Capture the cell that displays the provided text and extract its [X, Y] central coordinate. 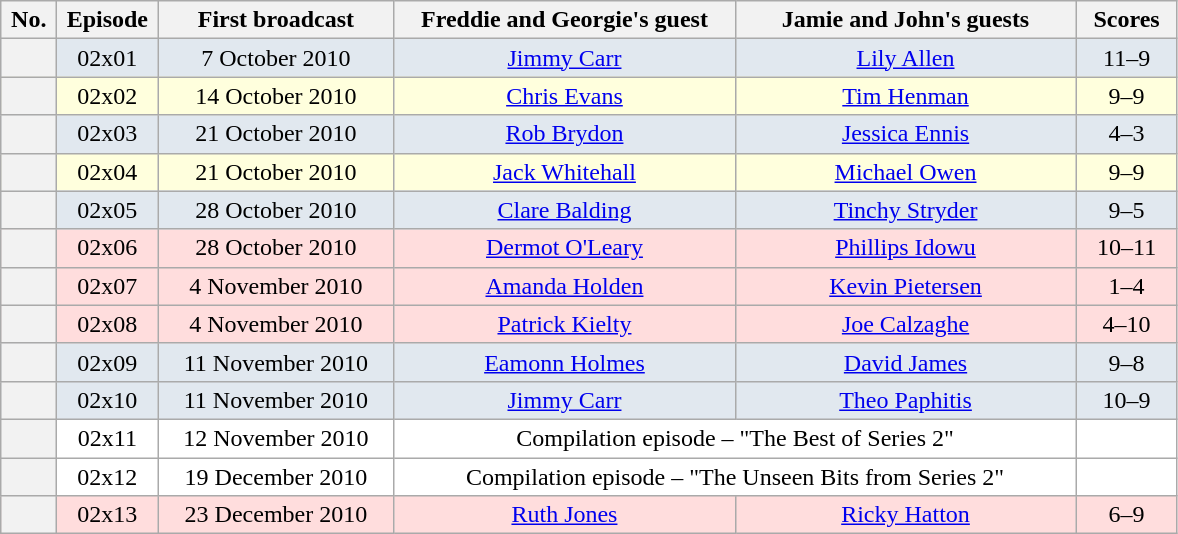
02x08 [108, 324]
Rob Brydon [564, 134]
10–9 [1126, 400]
Jessica Ennis [906, 134]
6–9 [1126, 515]
02x07 [108, 286]
Kevin Pietersen [906, 286]
4–3 [1126, 134]
7 October 2010 [276, 58]
Joe Calzaghe [906, 324]
Michael Owen [906, 172]
9–5 [1126, 210]
02x06 [108, 248]
Lily Allen [906, 58]
23 December 2010 [276, 515]
11–9 [1126, 58]
David James [906, 362]
02x11 [108, 438]
02x03 [108, 134]
02x04 [108, 172]
02x13 [108, 515]
Jamie and John's guests [906, 20]
Chris Evans [564, 96]
14 October 2010 [276, 96]
19 December 2010 [276, 477]
Clare Balding [564, 210]
Scores [1126, 20]
Theo Paphitis [906, 400]
Ricky Hatton [906, 515]
1–4 [1126, 286]
Compilation episode – "The Best of Series 2" [735, 438]
02x01 [108, 58]
Dermot O'Leary [564, 248]
02x02 [108, 96]
Episode [108, 20]
02x10 [108, 400]
Phillips Idowu [906, 248]
02x12 [108, 477]
02x05 [108, 210]
Compilation episode – "The Unseen Bits from Series 2" [735, 477]
No. [29, 20]
Freddie and Georgie's guest [564, 20]
02x09 [108, 362]
Tinchy Stryder [906, 210]
4–10 [1126, 324]
12 November 2010 [276, 438]
10–11 [1126, 248]
Eamonn Holmes [564, 362]
Patrick Kielty [564, 324]
9–8 [1126, 362]
Jack Whitehall [564, 172]
Ruth Jones [564, 515]
Tim Henman [906, 96]
First broadcast [276, 20]
Amanda Holden [564, 286]
